Scan for the cell matching the given text and deliver its (X, Y) coordinate at center. 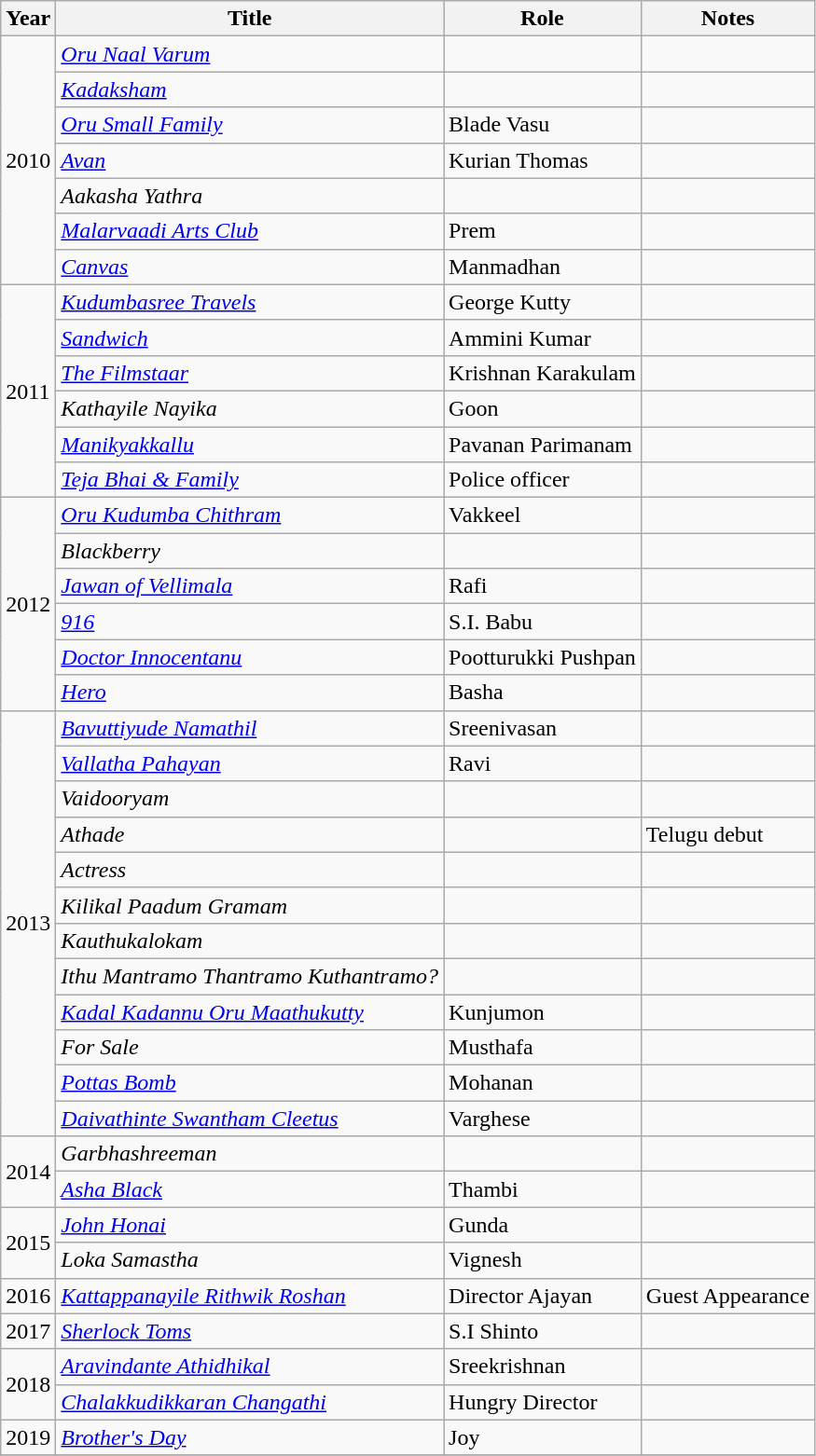
Manmadhan (543, 267)
2012 (28, 604)
Canvas (250, 267)
Musthafa (543, 1048)
Hungry Director (543, 1402)
Vignesh (543, 1260)
Actress (250, 870)
Brother's Day (250, 1437)
2019 (28, 1437)
2014 (28, 1172)
Police officer (543, 480)
Aravindante Athidhikal (250, 1367)
Kauthukalokam (250, 941)
2010 (28, 160)
Aakasha Yathra (250, 196)
Role (543, 19)
Kilikal Paadum Gramam (250, 905)
2011 (28, 391)
Basha (543, 693)
Kunjumon (543, 1011)
Prem (543, 231)
Loka Samastha (250, 1260)
Sreekrishnan (543, 1367)
Blackberry (250, 551)
Kadal Kadannu Oru Maathukutty (250, 1011)
Blade Vasu (543, 125)
Vakkeel (543, 515)
Hero (250, 693)
Goon (543, 408)
Mohanan (543, 1083)
John Honai (250, 1225)
Sherlock Toms (250, 1331)
Title (250, 19)
Gunda (543, 1225)
2018 (28, 1384)
Ravi (543, 763)
Daivathinte Swantham Cleetus (250, 1119)
Oru Kudumba Chithram (250, 515)
Doctor Innocentanu (250, 657)
2016 (28, 1296)
Avan (250, 160)
Krishnan Karakulam (543, 373)
Sandwich (250, 337)
Pottas Bomb (250, 1083)
Ithu Mantramo Thantramo Kuthantramo? (250, 976)
Telugu debut (727, 834)
Bavuttiyude Namathil (250, 728)
Manikyakkallu (250, 445)
George Kutty (543, 302)
Thambi (543, 1189)
Director Ajayan (543, 1296)
Guest Appearance (727, 1296)
Joy (543, 1437)
S.I Shinto (543, 1331)
Varghese (543, 1119)
Kattappanayile Rithwik Roshan (250, 1296)
Ammini Kumar (543, 337)
Kurian Thomas (543, 160)
Asha Black (250, 1189)
916 (250, 622)
Chalakkudikkaran Changathi (250, 1402)
Oru Naal Varum (250, 54)
Vaidooryam (250, 799)
Rafi (543, 586)
Kadaksham (250, 89)
S.I. Babu (543, 622)
Kudumbasree Travels (250, 302)
For Sale (250, 1048)
Oru Small Family (250, 125)
Athade (250, 834)
2017 (28, 1331)
The Filmstaar (250, 373)
2013 (28, 923)
Notes (727, 19)
Year (28, 19)
Jawan of Vellimala (250, 586)
Vallatha Pahayan (250, 763)
Garbhashreeman (250, 1154)
Pootturukki Pushpan (543, 657)
Sreenivasan (543, 728)
2015 (28, 1243)
Teja Bhai & Family (250, 480)
Malarvaadi Arts Club (250, 231)
Pavanan Parimanam (543, 445)
Kathayile Nayika (250, 408)
